Pinpoint the cell where the given text exists, returning its [x, y] midpoint coordinate. 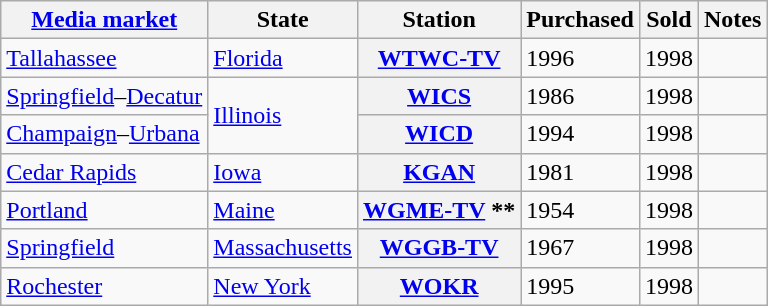
Cedar Rapids [104, 172]
Media market [104, 20]
Purchased [580, 20]
1967 [580, 248]
WGME-TV ** [438, 210]
WGGB-TV [438, 248]
Sold [668, 20]
Florida [283, 58]
Maine [283, 210]
Springfield [104, 248]
1981 [580, 172]
Tallahassee [104, 58]
WOKR [438, 286]
Champaign–Urbana [104, 134]
Station [438, 20]
Illinois [283, 115]
Rochester [104, 286]
1994 [580, 134]
Portland [104, 210]
1996 [580, 58]
Iowa [283, 172]
New York [283, 286]
1995 [580, 286]
WICD [438, 134]
Notes [732, 20]
Massachusetts [283, 248]
WICS [438, 96]
State [283, 20]
KGAN [438, 172]
1986 [580, 96]
WTWC-TV [438, 58]
1954 [580, 210]
Springfield–Decatur [104, 96]
